Pinpoint the cell where the given text exists, returning its (X, Y) midpoint coordinate. 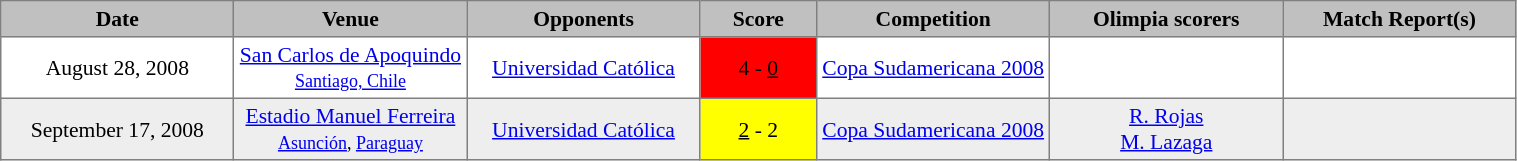
Date (118, 19)
R. RojasM. Lazaga (1166, 129)
August 28, 2008 (118, 68)
4 - 0 (758, 68)
Estadio Manuel FerreiraAsunción, Paraguay (350, 129)
Competition (934, 19)
Opponents (584, 19)
Match Report(s) (1400, 19)
Venue (350, 19)
Score (758, 19)
Olimpia scorers (1166, 19)
San Carlos de ApoquindoSantiago, Chile (350, 68)
2 - 2 (758, 129)
September 17, 2008 (118, 129)
